Capture the cell that displays the provided text and extract its [x, y] central coordinate. 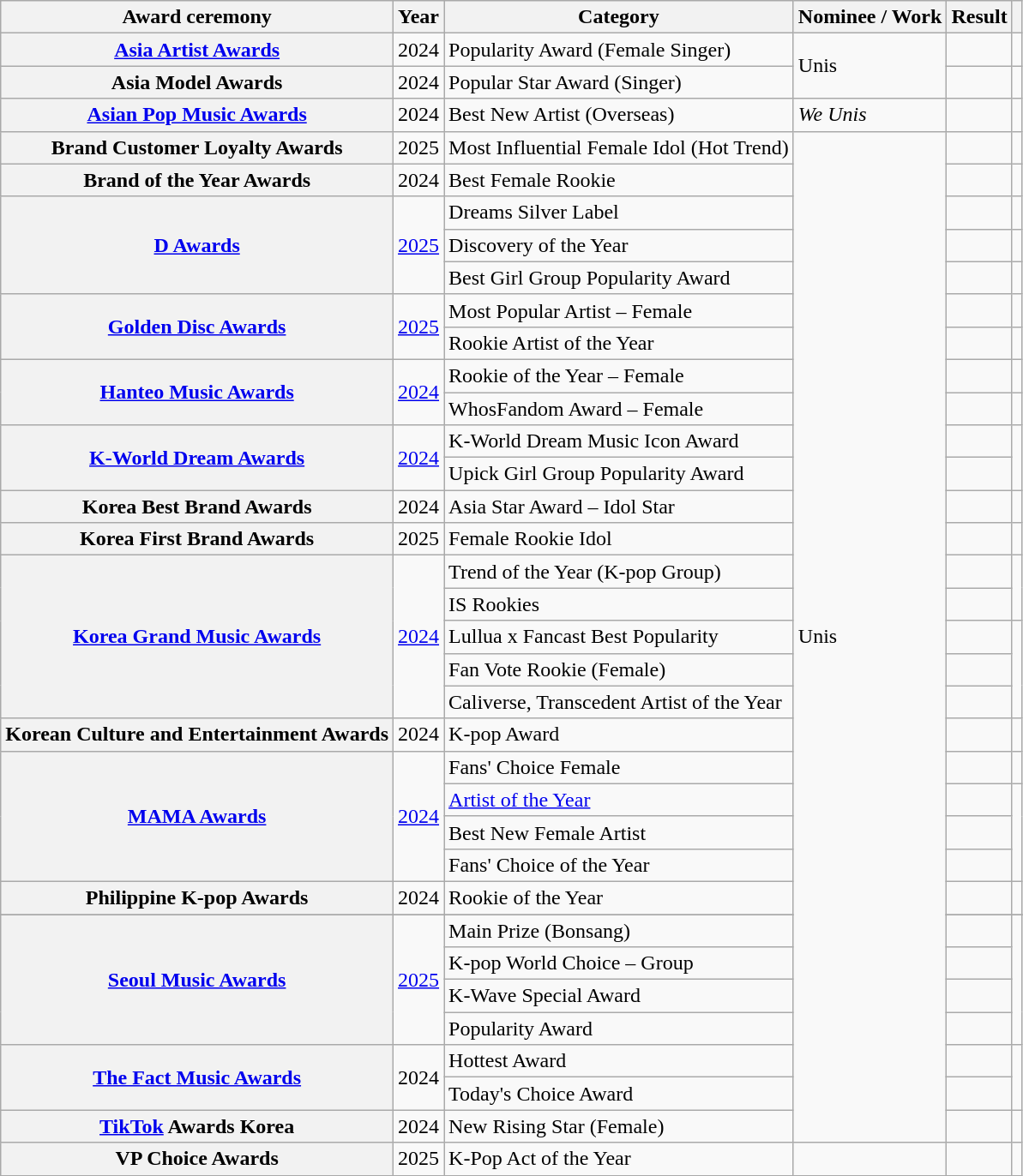
Fan Vote Rookie (Female) [619, 669]
Seoul Music Awards [197, 979]
K-Wave Special Award [619, 996]
Rookie of the Year – Female [619, 375]
Asia Model Awards [197, 82]
WhosFandom Award – Female [619, 409]
IS Rookies [619, 604]
K-pop Award [619, 735]
Best New Female Artist [619, 832]
Most Popular Artist – Female [619, 310]
Dreams Silver Label [619, 213]
Korea Best Brand Awards [197, 507]
Main Prize (Bonsang) [619, 930]
Best Female Rookie [619, 180]
K-World Dream Music Icon Award [619, 441]
Popularity Award (Female Singer) [619, 50]
MAMA Awards [197, 816]
Lullua x Fancast Best Popularity [619, 637]
Fans' Choice Female [619, 767]
New Rising Star (Female) [619, 1126]
Best Girl Group Popularity Award [619, 278]
Result [979, 17]
Award ceremony [197, 17]
Best New Artist (Overseas) [619, 115]
Year [418, 17]
Popularity Award [619, 1029]
Brand of the Year Awards [197, 180]
Korea Grand Music Awards [197, 637]
Upick Girl Group Popularity Award [619, 474]
We Unis [870, 115]
Most Influential Female Idol (Hot Trend) [619, 147]
Asia Star Award – Idol Star [619, 507]
Asian Pop Music Awards [197, 115]
Korean Culture and Entertainment Awards [197, 735]
Fans' Choice of the Year [619, 865]
Hanteo Music Awards [197, 392]
D Awards [197, 245]
Category [619, 17]
TikTok Awards Korea [197, 1126]
Artist of the Year [619, 800]
Rookie Artist of the Year [619, 343]
K-World Dream Awards [197, 458]
Female Rookie Idol [619, 539]
Trend of the Year (K-pop Group) [619, 572]
Korea First Brand Awards [197, 539]
K-pop World Choice – Group [619, 963]
Rookie of the Year [619, 897]
Popular Star Award (Singer) [619, 82]
The Fact Music Awards [197, 1077]
Golden Disc Awards [197, 327]
Nominee / Work [870, 17]
Hottest Award [619, 1061]
K-Pop Act of the Year [619, 1159]
Philippine K-pop Awards [197, 897]
VP Choice Awards [197, 1159]
Brand Customer Loyalty Awards [197, 147]
Caliverse, Transcedent Artist of the Year [619, 702]
Asia Artist Awards [197, 50]
Today's Choice Award [619, 1094]
Discovery of the Year [619, 245]
